Return [X, Y] of the center of cell containing provided text 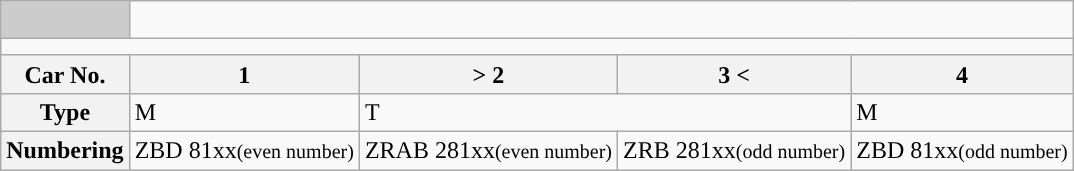
4 [962, 74]
ZRB 281xx(odd number) [734, 150]
1 [244, 74]
T [604, 112]
Car No. [65, 74]
Numbering [65, 150]
ZRAB 281xx(even number) [488, 150]
3 < [734, 74]
ZBD 81xx(odd number) [962, 150]
> 2 [488, 74]
Type [65, 112]
ZBD 81xx(even number) [244, 150]
